From the cell containing the given text, extract its center point as [x, y] coordinate. 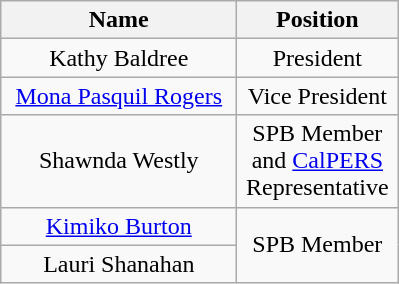
Position [318, 20]
Mona Pasquil Rogers [119, 96]
Kathy Baldree [119, 58]
Kimiko Burton [119, 226]
SPB Member and CalPERS Representative [318, 161]
President [318, 58]
SPB Member [318, 245]
Vice President [318, 96]
Lauri Shanahan [119, 264]
Name [119, 20]
Shawnda Westly [119, 161]
